Pinpoint the cell where the given text exists, returning its [x, y] midpoint coordinate. 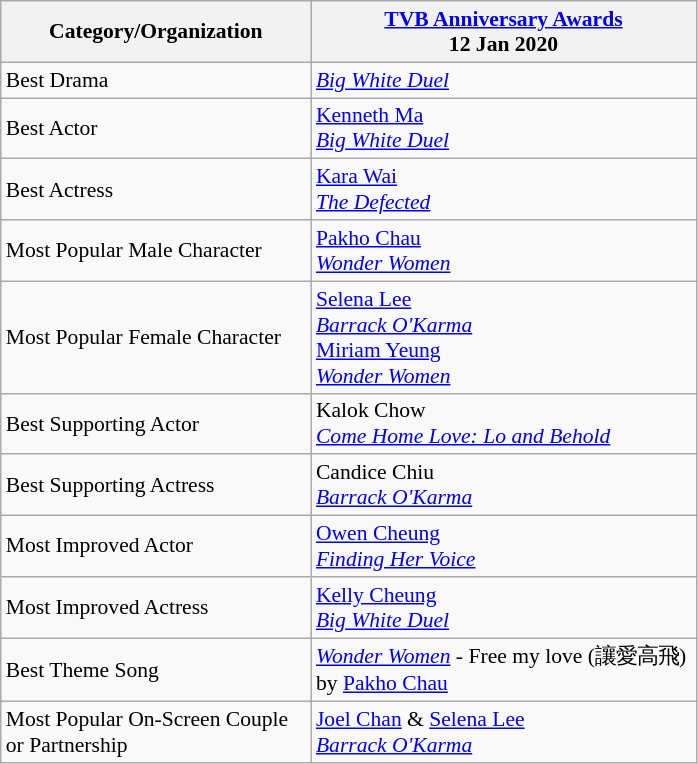
Owen Cheung Finding Her Voice [504, 546]
Kenneth Ma Big White Duel [504, 128]
Best Drama [156, 80]
Wonder Women - Free my love (讓愛高飛) by Pakho Chau [504, 670]
Best Actress [156, 190]
Most Popular On-Screen Couple or Partnership [156, 732]
Pakho Chau Wonder Women [504, 250]
Best Supporting Actor [156, 424]
Most Popular Female Character [156, 337]
Candice Chiu Barrack O'Karma [504, 486]
Best Theme Song [156, 670]
Best Supporting Actress [156, 486]
Joel Chan & Selena Lee Barrack O'Karma [504, 732]
Selena Lee Barrack O'KarmaMiriam Yeung Wonder Women [504, 337]
Most Improved Actress [156, 608]
Big White Duel [504, 80]
Kelly Cheung Big White Duel [504, 608]
Kara Wai The Defected [504, 190]
Category/Organization [156, 32]
Most Improved Actor [156, 546]
Best Actor [156, 128]
Kalok Chow Come Home Love: Lo and Behold [504, 424]
TVB Anniversary Awards12 Jan 2020 [504, 32]
Most Popular Male Character [156, 250]
